Return the [X, Y] coordinate for the center point of the cell that contains the specified text.  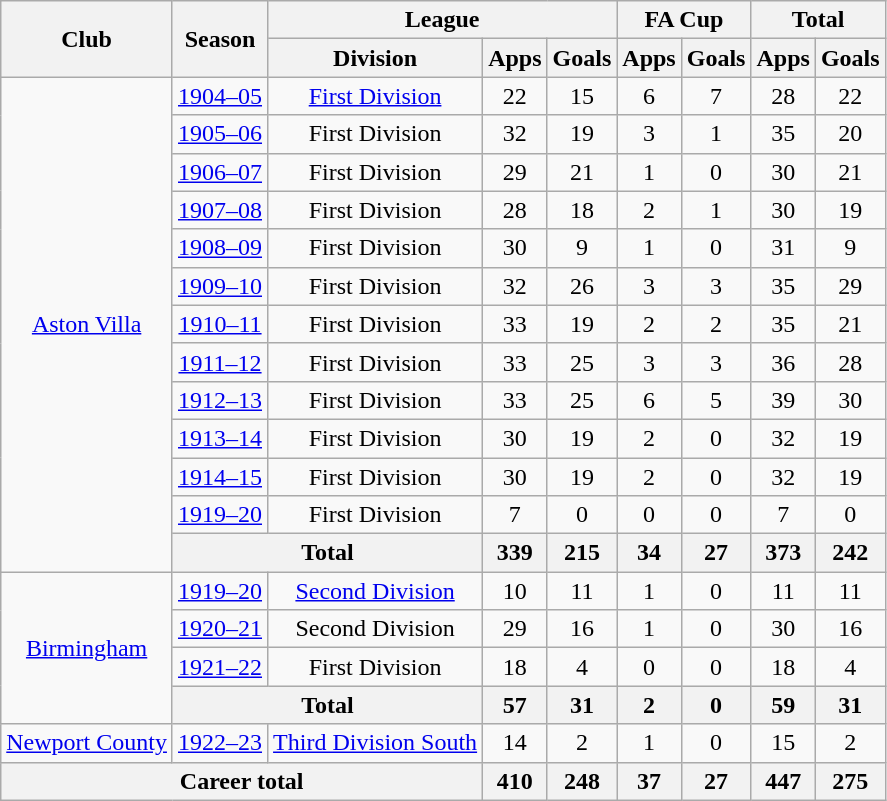
Newport County [87, 743]
37 [649, 781]
Aston Villa [87, 324]
1908–09 [220, 248]
59 [783, 705]
Birmingham [87, 648]
1914–15 [220, 477]
1907–08 [220, 210]
Season [220, 39]
10 [515, 591]
14 [515, 743]
447 [783, 781]
248 [582, 781]
39 [783, 400]
Third Division South [376, 743]
215 [582, 553]
410 [515, 781]
1911–12 [220, 362]
339 [515, 553]
1913–14 [220, 438]
34 [649, 553]
5 [716, 400]
FA Cup [684, 20]
1904–05 [220, 96]
275 [850, 781]
36 [783, 362]
20 [850, 134]
1912–13 [220, 400]
1920–21 [220, 629]
1909–10 [220, 286]
1922–23 [220, 743]
26 [582, 286]
League [442, 20]
1905–06 [220, 134]
Club [87, 39]
373 [783, 553]
57 [515, 705]
Career total [242, 781]
1910–11 [220, 324]
Division [376, 58]
1921–22 [220, 667]
1906–07 [220, 172]
242 [850, 553]
